Determine the (x, y) coordinate at the center of the cell enclosing the given text.  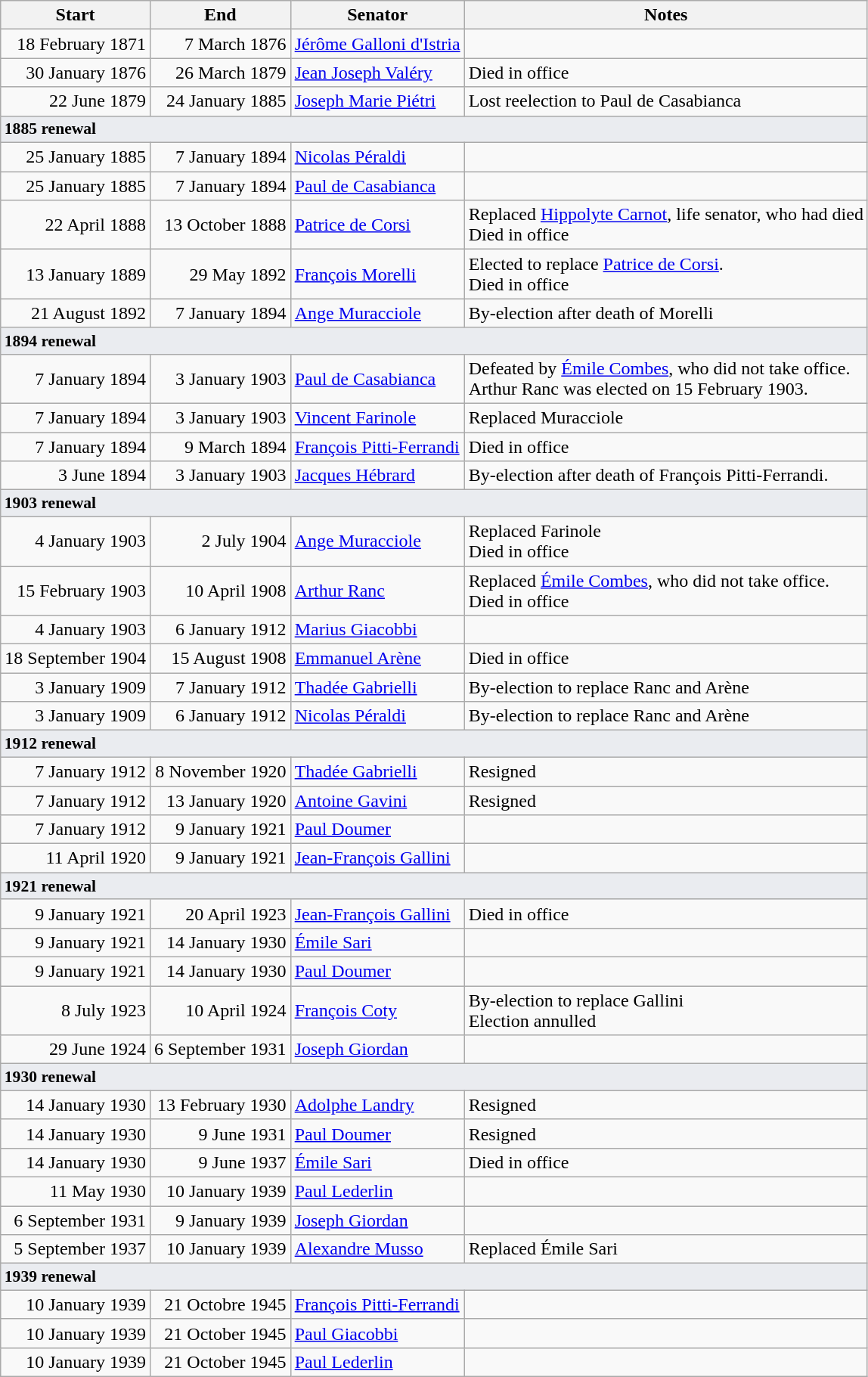
9 June 1931 (220, 1134)
13 January 1920 (220, 801)
9 January 1939 (220, 1220)
15 February 1903 (76, 590)
Patrice de Corsi (377, 225)
24 January 1885 (220, 101)
8 November 1920 (220, 771)
11 April 1920 (76, 858)
Jean Joseph Valéry (377, 73)
9 June 1937 (220, 1162)
21 August 1892 (76, 313)
Notes (665, 15)
Adolphe Landry (377, 1105)
Replaced Émile Sari (665, 1249)
5 September 1937 (76, 1249)
François Morelli (377, 274)
1894 renewal (434, 341)
13 October 1888 (220, 225)
7 March 1876 (220, 44)
Paul Giacobbi (377, 1333)
13 February 1930 (220, 1105)
Vincent Farinole (377, 418)
By-election after death of François Pitti-Ferrandi. (665, 476)
13 January 1889 (76, 274)
Lost reelection to Paul de Casabianca (665, 101)
30 January 1876 (76, 73)
21 Octobre 1945 (220, 1304)
Alexandre Musso (377, 1249)
3 June 1894 (76, 476)
Emmanuel Arène (377, 659)
Replaced Muracciole (665, 418)
Senator (377, 15)
20 April 1923 (220, 913)
Jacques Hébrard (377, 476)
2 July 1904 (220, 541)
1930 renewal (434, 1078)
Start (76, 15)
Jérôme Galloni d'Istria (377, 44)
End (220, 15)
Antoine Gavini (377, 801)
26 March 1879 (220, 73)
29 June 1924 (76, 1050)
10 April 1908 (220, 590)
10 April 1924 (220, 1010)
9 March 1894 (220, 447)
Elected to replace Patrice de Corsi.Died in office (665, 274)
Arthur Ranc (377, 590)
11 May 1930 (76, 1191)
Marius Giacobbi (377, 630)
Replaced Hippolyte Carnot, life senator, who had diedDied in office (665, 225)
1903 renewal (434, 504)
18 September 1904 (76, 659)
1921 renewal (434, 886)
8 July 1923 (76, 1010)
Defeated by Émile Combes, who did not take office.Arthur Ranc was elected on 15 February 1903. (665, 380)
22 June 1879 (76, 101)
29 May 1892 (220, 274)
15 August 1908 (220, 659)
Joseph Marie Piétri (377, 101)
By-election to replace Gallini Election annulled (665, 1010)
Replaced Émile Combes, who did not take office.Died in office (665, 590)
18 February 1871 (76, 44)
By-election after death of Morelli (665, 313)
1885 renewal (434, 129)
François Coty (377, 1010)
1939 renewal (434, 1277)
1912 renewal (434, 744)
22 April 1888 (76, 225)
Replaced FarinoleDied in office (665, 541)
